For the text-containing cell, return its midpoint in [X, Y] coordinate format. 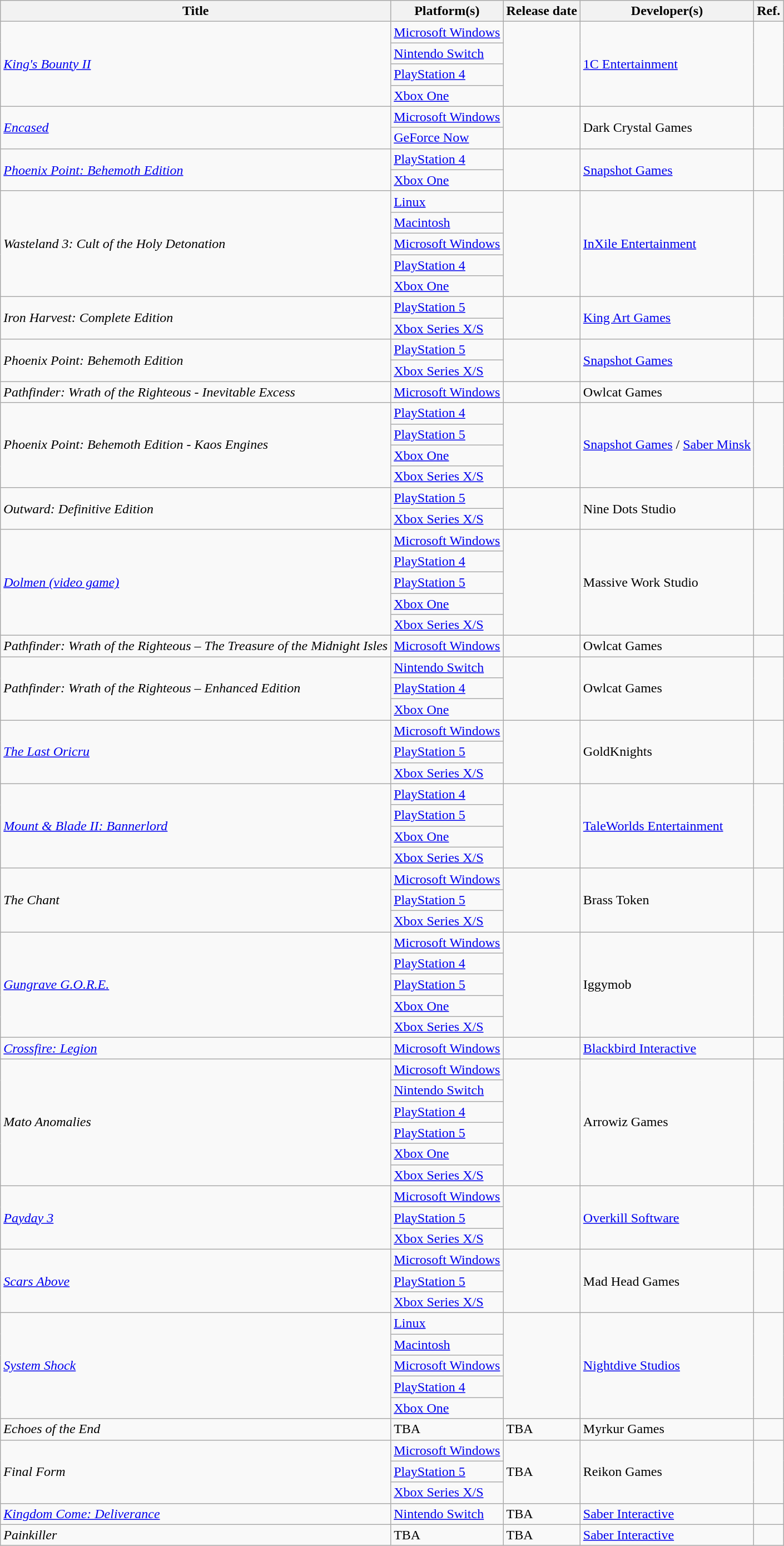
GoldKnights [667, 752]
The Chant [196, 900]
Brass Token [667, 900]
Wasteland 3: Cult of the Holy Detonation [196, 244]
Nine Dots Studio [667, 508]
Arrowiz Games [667, 1122]
Final Form [196, 1471]
Iron Harvest: Complete Edition [196, 318]
TaleWorlds Entertainment [667, 826]
Developer(s) [667, 11]
Outward: Definitive Edition [196, 508]
Encased [196, 127]
Myrkur Games [667, 1429]
Mount & Blade II: Bannerlord [196, 826]
System Shock [196, 1366]
Gungrave G.O.R.E. [196, 985]
Nightdive Studios [667, 1366]
Pathfinder: Wrath of the Righteous – Enhanced Edition [196, 688]
Payday 3 [196, 1217]
Echoes of the End [196, 1429]
Platform(s) [447, 11]
Iggymob [667, 985]
Massive Work Studio [667, 582]
Pathfinder: Wrath of the Righteous – The Treasure of the Midnight Isles [196, 646]
The Last Oricru [196, 752]
Title [196, 11]
Mad Head Games [667, 1281]
Overkill Software [667, 1217]
Pathfinder: Wrath of the Righteous - Inevitable Excess [196, 392]
InXile Entertainment [667, 244]
Dolmen (video game) [196, 582]
Dark Crystal Games [667, 127]
GeForce Now [447, 138]
Mato Anomalies [196, 1122]
Kingdom Come: Deliverance [196, 1514]
Snapshot Games / Saber Minsk [667, 445]
Scars Above [196, 1281]
King Art Games [667, 318]
Crossfire: Legion [196, 1048]
Phoenix Point: Behemoth Edition - Kaos Engines [196, 445]
Painkiller [196, 1535]
King's Bounty II [196, 64]
Reikon Games [667, 1471]
Ref. [768, 11]
Blackbird Interactive [667, 1048]
Release date [542, 11]
1C Entertainment [667, 64]
